Search for the cell housing the specified text and yield its (x, y) center coordinate. 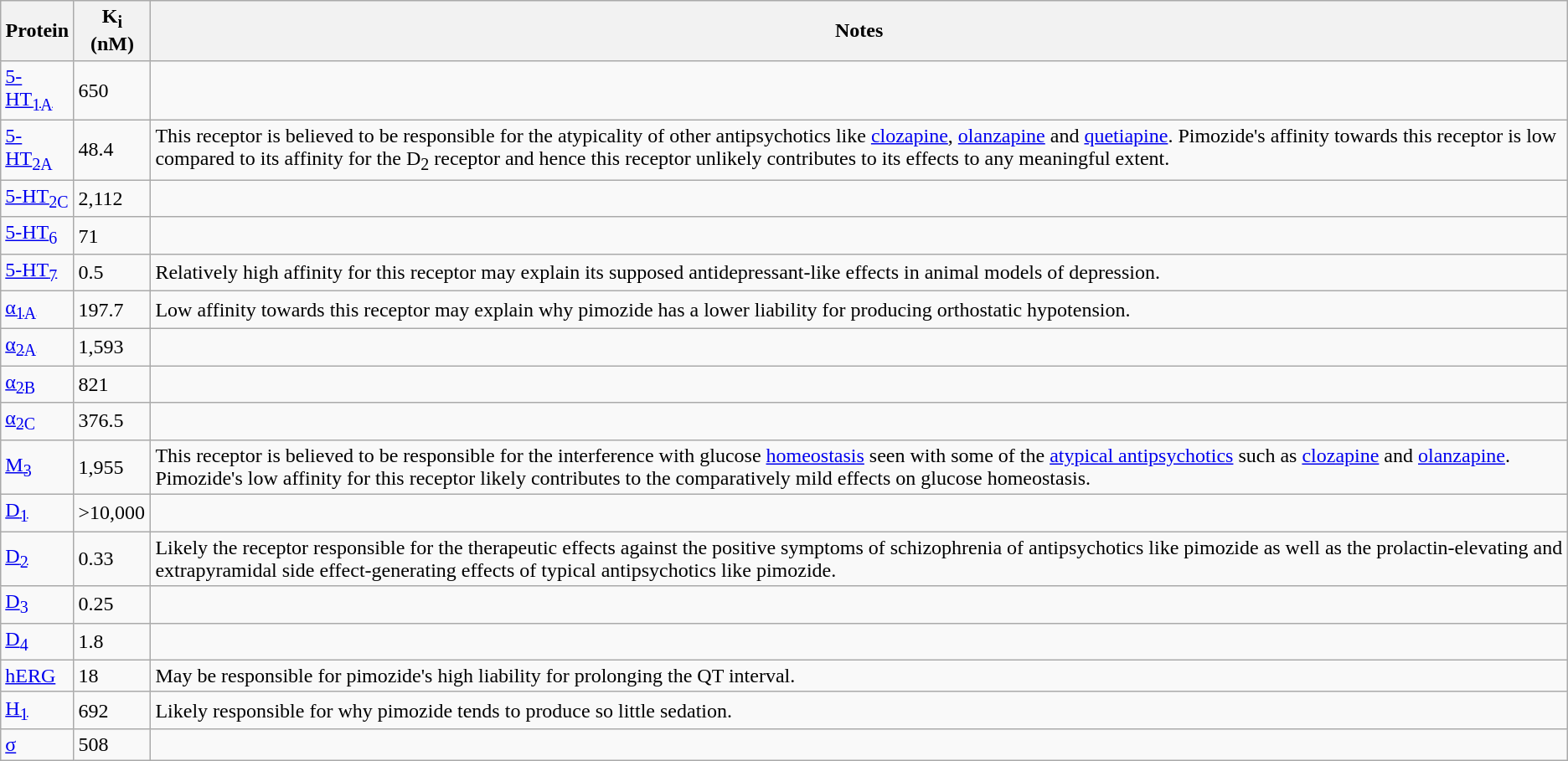
α1A (37, 310)
821 (112, 383)
5-HT1A (37, 90)
5-HT2A (37, 149)
0.33 (112, 559)
α2A (37, 347)
D3 (37, 604)
D2 (37, 559)
1.8 (112, 641)
σ (37, 745)
>10,000 (112, 512)
5-HT7 (37, 272)
376.5 (112, 421)
5-HT2C (37, 198)
508 (112, 745)
Likely responsible for why pimozide tends to produce so little sedation. (859, 710)
Relatively high affinity for this receptor may explain its supposed antidepressant-like effects in animal models of depression. (859, 272)
71 (112, 235)
α2B (37, 383)
M3 (37, 467)
D4 (37, 641)
650 (112, 90)
D1 (37, 512)
1,955 (112, 467)
2,112 (112, 198)
Notes (859, 30)
α2C (37, 421)
197.7 (112, 310)
692 (112, 710)
May be responsible for pimozide's high liability for prolonging the QT interval. (859, 676)
0.5 (112, 272)
0.25 (112, 604)
Protein (37, 30)
Ki (nM) (112, 30)
Low affinity towards this receptor may explain why pimozide has a lower liability for producing orthostatic hypotension. (859, 310)
hERG (37, 676)
18 (112, 676)
1,593 (112, 347)
48.4 (112, 149)
H1 (37, 710)
5-HT6 (37, 235)
